Return the [x, y] coordinate for the center point of the cell that contains the specified text.  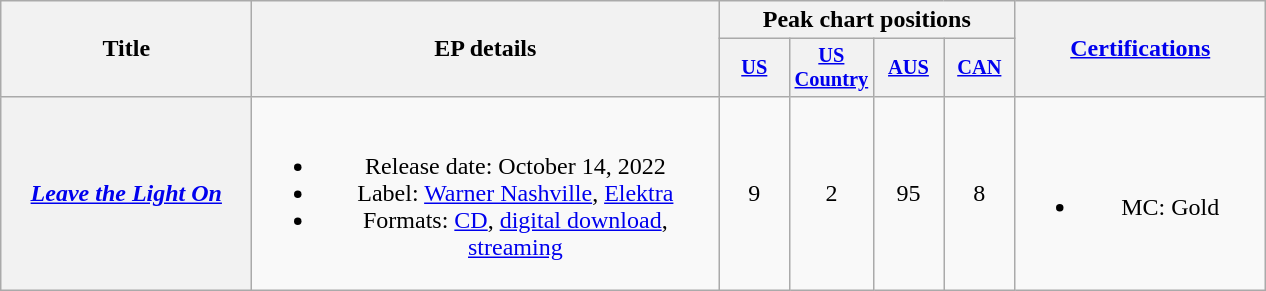
Leave the Light On [126, 193]
Peak chart positions [867, 20]
2 [832, 193]
AUS [908, 68]
Title [126, 49]
US [754, 68]
Certifications [1140, 49]
MC: Gold [1140, 193]
US Country [832, 68]
9 [754, 193]
8 [980, 193]
Release date: October 14, 2022Label: Warner Nashville, ElektraFormats: CD, digital download, streaming [486, 193]
95 [908, 193]
EP details [486, 49]
CAN [980, 68]
